Provide the [X, Y] coordinate of the cell's center where the given text is located.  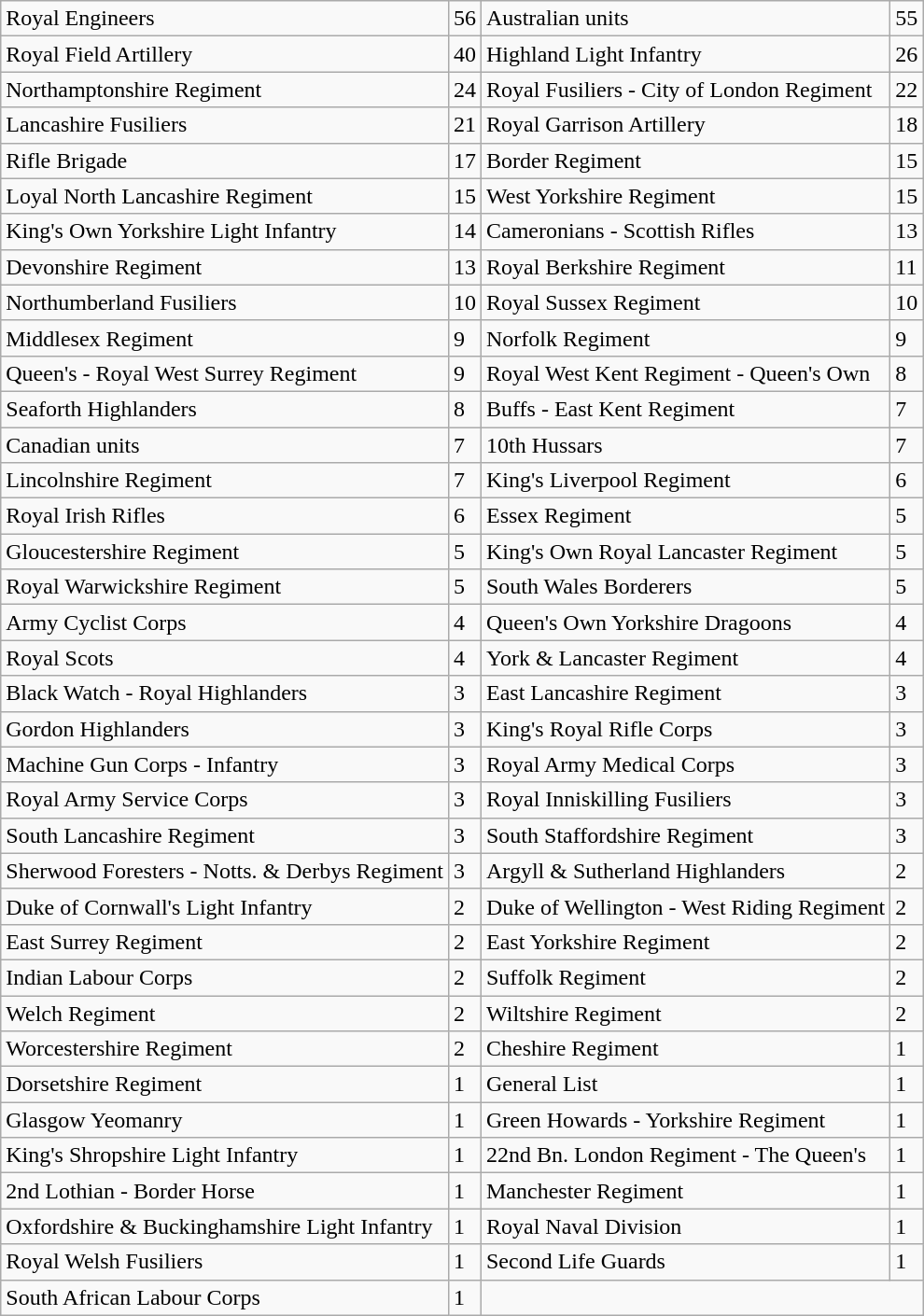
Duke of Cornwall's Light Infantry [225, 906]
Middlesex Regiment [225, 338]
Manchester Regiment [685, 1191]
East Yorkshire Regiment [685, 942]
Royal Naval Division [685, 1226]
Highland Light Infantry [685, 54]
South Staffordshire Regiment [685, 835]
Loyal North Lancashire Regiment [225, 196]
Royal Army Service Corps [225, 800]
Northumberland Fusiliers [225, 302]
Army Cyclist Corps [225, 623]
Essex Regiment [685, 516]
Northamptonshire Regiment [225, 90]
17 [465, 161]
Argyll & Sutherland Highlanders [685, 871]
Royal Garrison Artillery [685, 125]
Gordon Highlanders [225, 729]
Royal Inniskilling Fusiliers [685, 800]
York & Lancaster Regiment [685, 658]
Suffolk Regiment [685, 977]
King's Own Yorkshire Light Infantry [225, 231]
56 [465, 19]
General List [685, 1085]
55 [907, 19]
Royal West Kent Regiment - Queen's Own [685, 373]
Seaforth Highlanders [225, 409]
18 [907, 125]
Black Watch - Royal Highlanders [225, 693]
Welch Regiment [225, 1013]
Green Howards - Yorkshire Regiment [685, 1120]
King's Own Royal Lancaster Regiment [685, 552]
Dorsetshire Regiment [225, 1085]
Royal Engineers [225, 19]
South Wales Borderers [685, 587]
Australian units [685, 19]
Queen's Own Yorkshire Dragoons [685, 623]
11 [907, 267]
East Lancashire Regiment [685, 693]
Machine Gun Corps - Infantry [225, 764]
Border Regiment [685, 161]
22nd Bn. London Regiment - The Queen's [685, 1155]
Queen's - Royal West Surrey Regiment [225, 373]
Cameronians - Scottish Rifles [685, 231]
South African Labour Corps [225, 1297]
Glasgow Yeomanry [225, 1120]
Lincolnshire Regiment [225, 481]
Royal Sussex Regiment [685, 302]
Royal Fusiliers - City of London Regiment [685, 90]
Lancashire Fusiliers [225, 125]
Sherwood Foresters - Notts. & Derbys Regiment [225, 871]
Royal Scots [225, 658]
Cheshire Regiment [685, 1049]
Canadian units [225, 445]
Wiltshire Regiment [685, 1013]
King's Royal Rifle Corps [685, 729]
Gloucestershire Regiment [225, 552]
14 [465, 231]
26 [907, 54]
South Lancashire Regiment [225, 835]
Norfolk Regiment [685, 338]
Royal Warwickshire Regiment [225, 587]
Royal Irish Rifles [225, 516]
Worcestershire Regiment [225, 1049]
Second Life Guards [685, 1262]
Devonshire Regiment [225, 267]
Royal Berkshire Regiment [685, 267]
21 [465, 125]
East Surrey Regiment [225, 942]
Rifle Brigade [225, 161]
40 [465, 54]
24 [465, 90]
Buffs - East Kent Regiment [685, 409]
King's Liverpool Regiment [685, 481]
10th Hussars [685, 445]
Oxfordshire & Buckinghamshire Light Infantry [225, 1226]
22 [907, 90]
West Yorkshire Regiment [685, 196]
Royal Field Artillery [225, 54]
Duke of Wellington - West Riding Regiment [685, 906]
Royal Welsh Fusiliers [225, 1262]
King's Shropshire Light Infantry [225, 1155]
Royal Army Medical Corps [685, 764]
Indian Labour Corps [225, 977]
2nd Lothian - Border Horse [225, 1191]
